Search for the cell housing the specified text and yield its (X, Y) center coordinate. 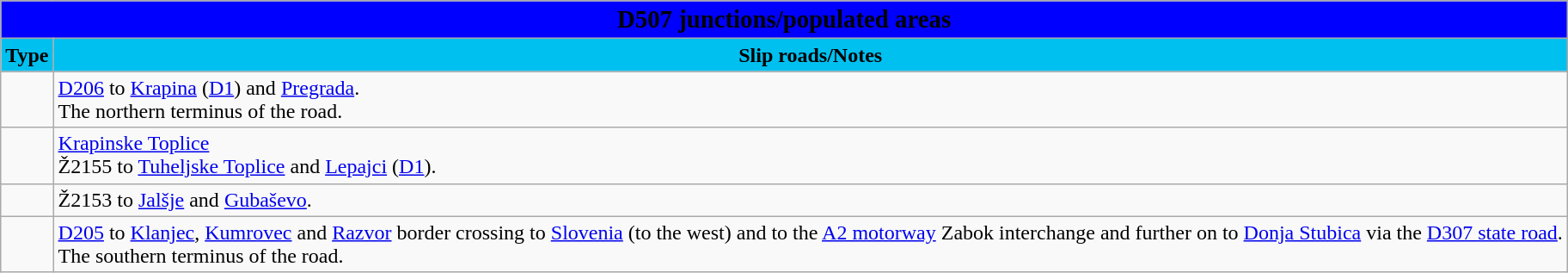
Krapinske TopliceŽ2155 to Tuheljske Toplice and Lepajci (D1). (810, 155)
Type (28, 55)
Ž2153 to Jalšje and Gubaševo. (810, 200)
D206 to Krapina (D1) and Pregrada.The northern terminus of the road. (810, 100)
Slip roads/Notes (810, 55)
D507 junctions/populated areas (784, 20)
